Return [x, y] of the center of cell containing provided text 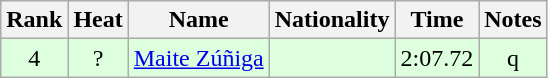
Heat [98, 20]
q [513, 58]
Nationality [332, 20]
4 [34, 58]
2:07.72 [437, 58]
Time [437, 20]
Name [198, 20]
? [98, 58]
Rank [34, 20]
Notes [513, 20]
Maite Zúñiga [198, 58]
